Pinpoint the cell where the given text exists, returning its [x, y] midpoint coordinate. 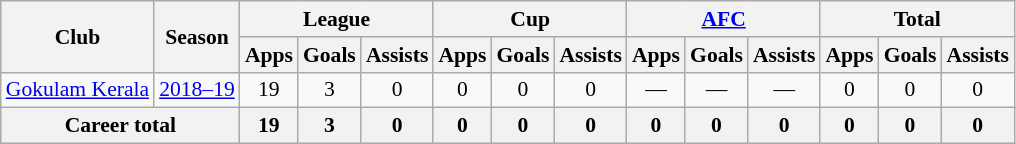
Career total [120, 126]
2018–19 [197, 90]
AFC [724, 19]
Total [917, 19]
Season [197, 36]
Gokulam Kerala [78, 90]
Cup [530, 19]
League [337, 19]
Club [78, 36]
